Return the [X, Y] coordinate for the center point of the cell that contains the specified text.  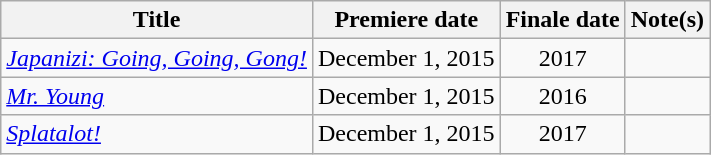
Note(s) [667, 20]
Finale date [562, 20]
Splatalot! [157, 134]
Mr. Young [157, 96]
Premiere date [406, 20]
Title [157, 20]
Japanizi: Going, Going, Gong! [157, 58]
2016 [562, 96]
